Detect which cell encompasses the target text, then output its (X, Y) center coordinate. 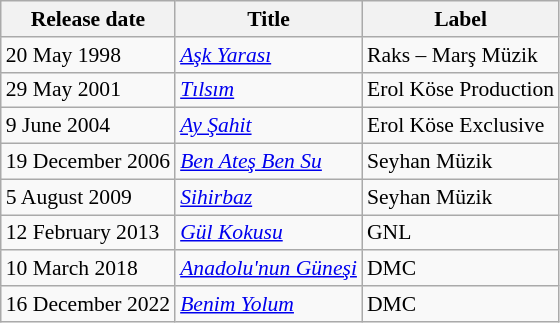
20 May 1998 (88, 55)
Erol Köse Exclusive (460, 126)
19 December 2006 (88, 162)
Ben Ateş Ben Su (268, 162)
Aşk Yarası (268, 55)
Benim Yolum (268, 304)
5 August 2009 (88, 197)
29 May 2001 (88, 90)
Sihirbaz (268, 197)
16 December 2022 (88, 304)
Tılsım (268, 90)
12 February 2013 (88, 233)
Title (268, 19)
Anadolu'nun Güneşi (268, 269)
10 March 2018 (88, 269)
Gül Kokusu (268, 233)
Raks – Marş Müzik (460, 55)
Label (460, 19)
9 June 2004 (88, 126)
Erol Köse Production (460, 90)
GNL (460, 233)
Release date (88, 19)
Ay Şahit (268, 126)
